Extract the [x, y] coordinate from the center of the cell holding the provided text.  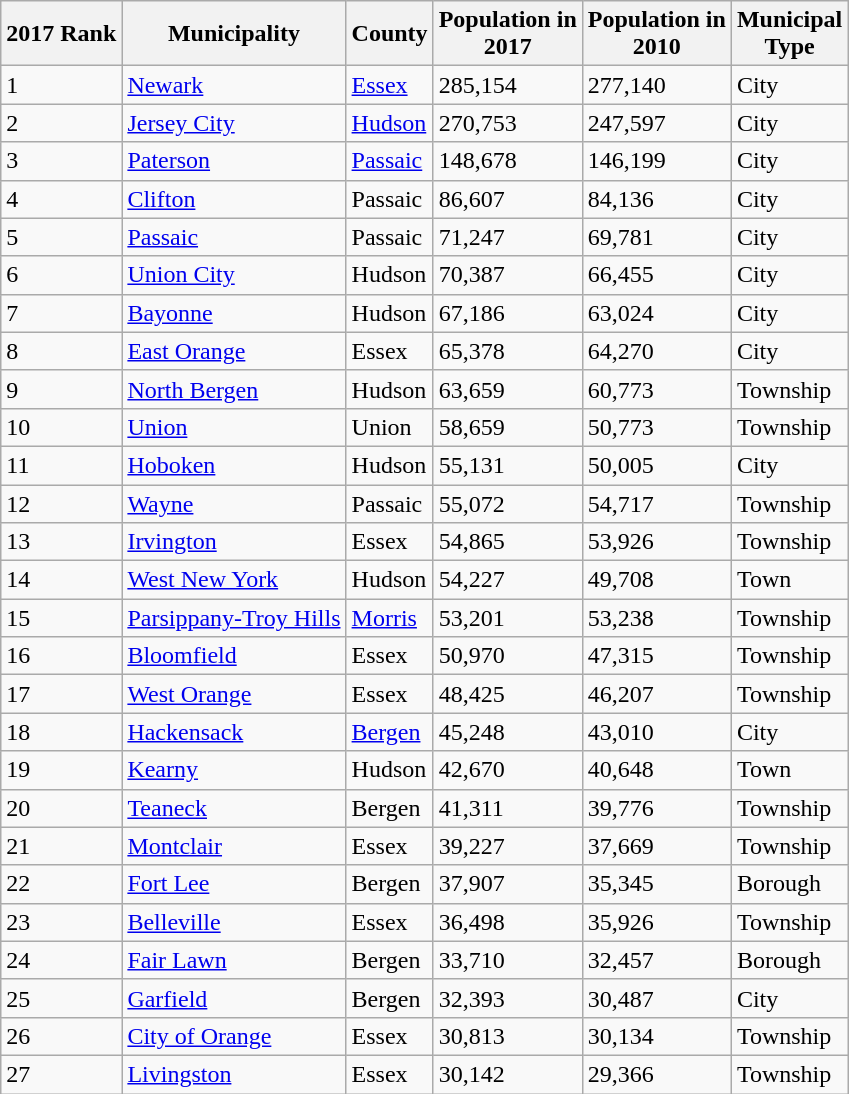
42,670 [508, 770]
71,247 [508, 237]
2017 Rank [62, 34]
13 [62, 542]
37,907 [508, 884]
54,227 [508, 580]
Paterson [234, 161]
35,345 [656, 884]
County [390, 34]
47,315 [656, 656]
17 [62, 694]
55,072 [508, 503]
Hackensack [234, 732]
14 [62, 580]
22 [62, 884]
8 [62, 351]
35,926 [656, 922]
50,970 [508, 656]
6 [62, 275]
32,393 [508, 998]
1 [62, 85]
Jersey City [234, 123]
Clifton [234, 199]
60,773 [656, 389]
146,199 [656, 161]
19 [62, 770]
Morris [390, 618]
15 [62, 618]
37,669 [656, 846]
58,659 [508, 427]
25 [62, 998]
53,201 [508, 618]
20 [62, 808]
45,248 [508, 732]
16 [62, 656]
33,710 [508, 960]
86,607 [508, 199]
9 [62, 389]
270,753 [508, 123]
69,781 [656, 237]
4 [62, 199]
50,773 [656, 427]
Fair Lawn [234, 960]
Newark [234, 85]
Population in2017 [508, 34]
49,708 [656, 580]
277,140 [656, 85]
Fort Lee [234, 884]
Livingston [234, 1074]
54,865 [508, 542]
65,378 [508, 351]
Hoboken [234, 465]
53,238 [656, 618]
55,131 [508, 465]
39,776 [656, 808]
7 [62, 313]
Parsippany-Troy Hills [234, 618]
36,498 [508, 922]
Population in2010 [656, 34]
City of Orange [234, 1036]
30,142 [508, 1074]
63,659 [508, 389]
Teaneck [234, 808]
148,678 [508, 161]
Bloomfield [234, 656]
Wayne [234, 503]
MunicipalType [789, 34]
50,005 [656, 465]
54,717 [656, 503]
66,455 [656, 275]
285,154 [508, 85]
Municipality [234, 34]
84,136 [656, 199]
43,010 [656, 732]
30,487 [656, 998]
11 [62, 465]
East Orange [234, 351]
18 [62, 732]
West New York [234, 580]
10 [62, 427]
5 [62, 237]
Belleville [234, 922]
Garfield [234, 998]
53,926 [656, 542]
Irvington [234, 542]
26 [62, 1036]
24 [62, 960]
21 [62, 846]
46,207 [656, 694]
63,024 [656, 313]
64,270 [656, 351]
Kearny [234, 770]
30,813 [508, 1036]
Bayonne [234, 313]
247,597 [656, 123]
67,186 [508, 313]
27 [62, 1074]
Montclair [234, 846]
23 [62, 922]
41,311 [508, 808]
West Orange [234, 694]
40,648 [656, 770]
3 [62, 161]
32,457 [656, 960]
Union City [234, 275]
39,227 [508, 846]
70,387 [508, 275]
30,134 [656, 1036]
2 [62, 123]
48,425 [508, 694]
12 [62, 503]
29,366 [656, 1074]
North Bergen [234, 389]
